Return [X, Y] of the center of cell containing provided text 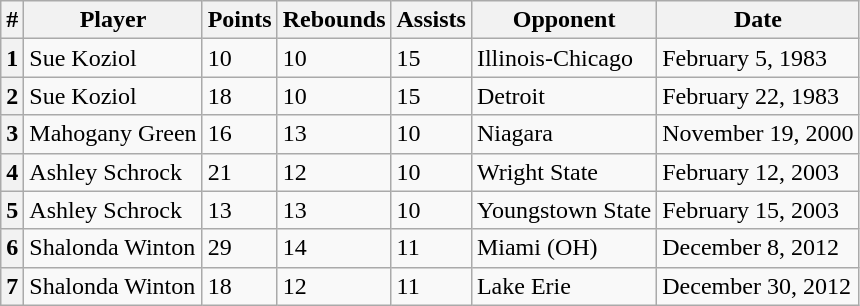
Opponent [564, 20]
# [12, 20]
7 [12, 286]
6 [12, 248]
Detroit [564, 96]
21 [240, 172]
February 22, 1983 [758, 96]
Rebounds [334, 20]
29 [240, 248]
4 [12, 172]
December 8, 2012 [758, 248]
February 5, 1983 [758, 58]
14 [334, 248]
Miami (OH) [564, 248]
5 [12, 210]
Lake Erie [564, 286]
Youngstown State [564, 210]
1 [12, 58]
Assists [431, 20]
Points [240, 20]
Date [758, 20]
February 15, 2003 [758, 210]
Niagara [564, 134]
Wright State [564, 172]
Player [113, 20]
Mahogany Green [113, 134]
2 [12, 96]
November 19, 2000 [758, 134]
December 30, 2012 [758, 286]
Illinois-Chicago [564, 58]
February 12, 2003 [758, 172]
3 [12, 134]
16 [240, 134]
